Extract the (x, y) coordinate from the center of the cell holding the provided text.  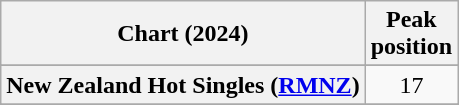
New Zealand Hot Singles (RMNZ) (183, 85)
Chart (2024) (183, 34)
Peakposition (411, 34)
17 (411, 85)
